Return (x, y) of the center of cell containing provided text 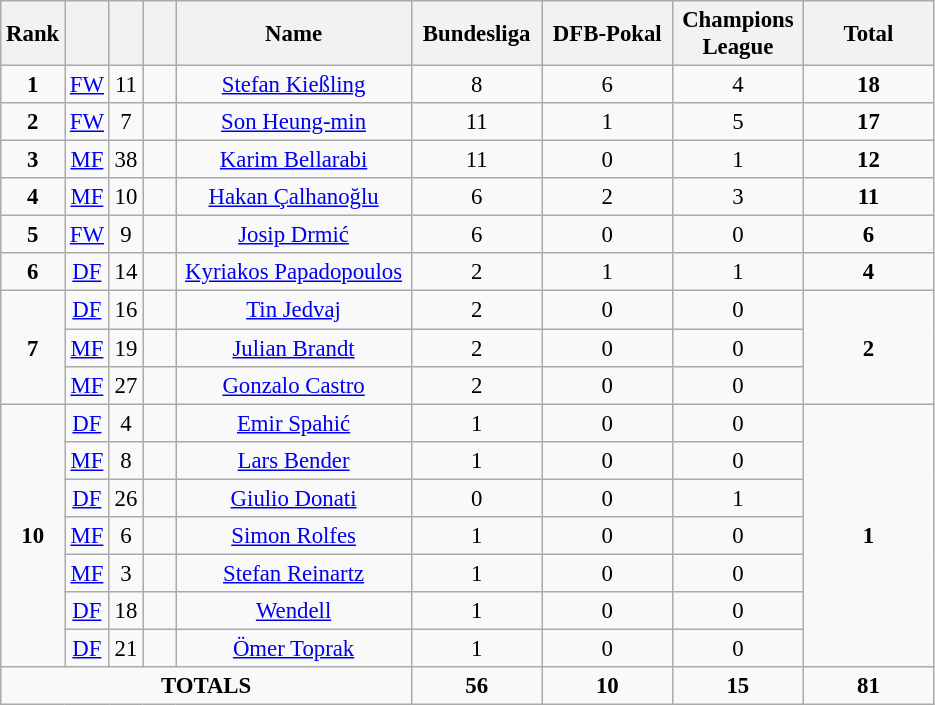
Emir Spahić (294, 423)
Hakan Çalhanoğlu (294, 197)
Josip Drmić (294, 235)
56 (476, 686)
Kyriakos Papadopoulos (294, 273)
TOTALS (206, 686)
Lars Bender (294, 460)
Stefan Reinartz (294, 573)
Giulio Donati (294, 498)
Wendell (294, 611)
Son Heung-min (294, 122)
26 (126, 498)
Ömer Toprak (294, 648)
12 (868, 160)
Total (868, 34)
27 (126, 385)
16 (126, 310)
Karim Bellarabi (294, 160)
14 (126, 273)
Champions League (738, 34)
9 (126, 235)
Bundesliga (476, 34)
19 (126, 348)
Simon Rolfes (294, 536)
Stefan Kießling (294, 85)
81 (868, 686)
DFB-Pokal (608, 34)
Tin Jedvaj (294, 310)
Julian Brandt (294, 348)
Rank (33, 34)
17 (868, 122)
15 (738, 686)
38 (126, 160)
21 (126, 648)
Gonzalo Castro (294, 385)
Name (294, 34)
